Identify which cell holds the provided text, then report its [x, y] central coordinate. 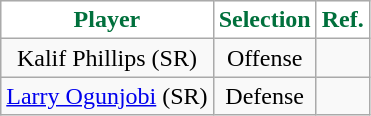
Kalif Phillips (SR) [107, 58]
Selection [264, 20]
Offense [264, 58]
Larry Ogunjobi (SR) [107, 96]
Player [107, 20]
Ref. [342, 20]
Defense [264, 96]
